Locate the cell with the specified text and output its (X, Y) center coordinate. 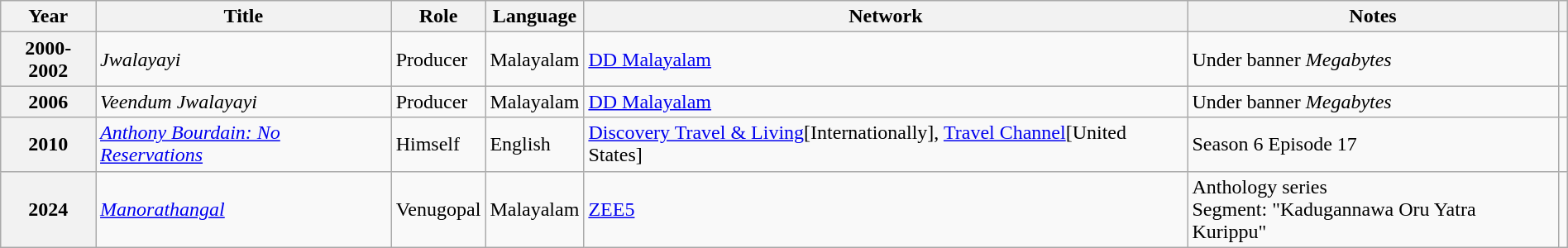
2006 (48, 102)
Jwalayayi (244, 60)
Anthony Bourdain: No Reservations (244, 144)
Himself (438, 144)
Season 6 Episode 17 (1373, 144)
Title (244, 17)
ZEE5 (886, 209)
English (534, 144)
Anthology series Segment: "Kadugannawa Oru Yatra Kurippu" (1373, 209)
Discovery Travel & Living[Internationally], Travel Channel[United States] (886, 144)
2010 (48, 144)
Manorathangal (244, 209)
2024 (48, 209)
Venugopal (438, 209)
Veendum Jwalayayi (244, 102)
Notes (1373, 17)
Year (48, 17)
2000-2002 (48, 60)
Network (886, 17)
Language (534, 17)
Role (438, 17)
